Identify which cell holds the provided text, then report its (x, y) central coordinate. 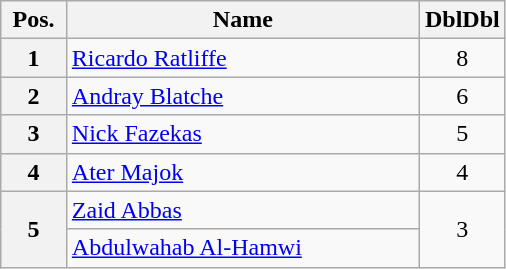
Abdulwahab Al-Hamwi (242, 248)
Pos. (34, 20)
Andray Blatche (242, 96)
DblDbl (462, 20)
Name (242, 20)
Nick Fazekas (242, 134)
6 (462, 96)
2 (34, 96)
1 (34, 58)
8 (462, 58)
Zaid Abbas (242, 210)
Ater Majok (242, 172)
Ricardo Ratliffe (242, 58)
